Return (x, y) of the center of cell containing provided text 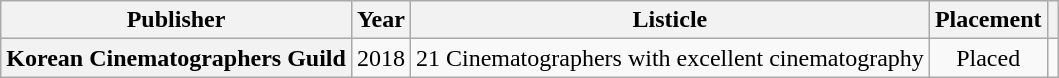
2018 (380, 58)
21 Cinematographers with excellent cinematography (670, 58)
Year (380, 20)
Placed (988, 58)
Placement (988, 20)
Publisher (176, 20)
Korean Cinematographers Guild (176, 58)
Listicle (670, 20)
